Provide the (X, Y) coordinate of the cell's center where the given text is located.  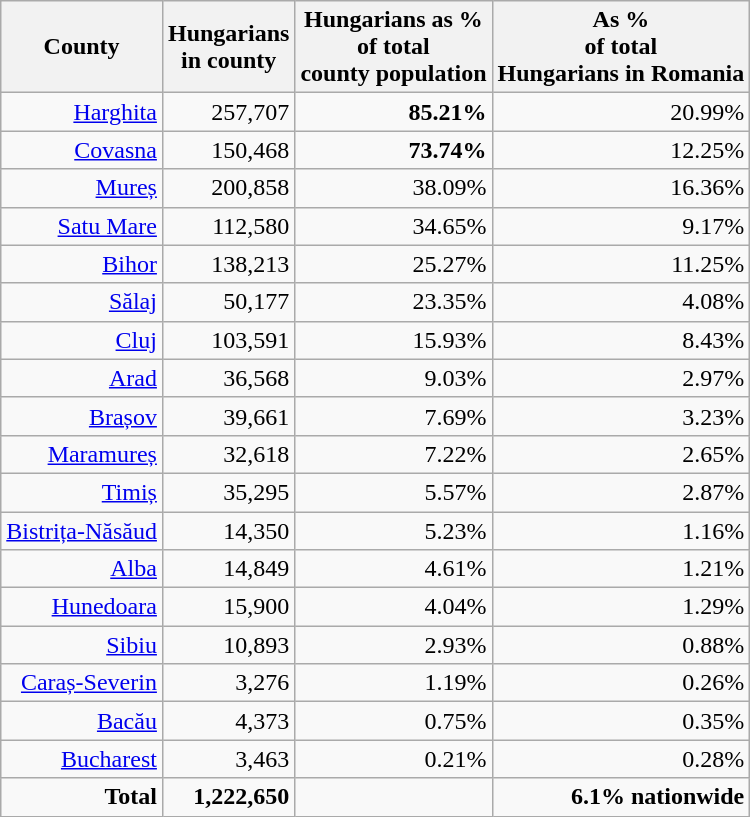
7.69% (394, 416)
Covasna (82, 150)
0.35% (621, 721)
Cluj (82, 340)
1,222,650 (228, 797)
County (82, 47)
2.97% (621, 378)
Alba (82, 569)
Bistrița-Năsăud (82, 531)
Satu Mare (82, 226)
8.43% (621, 340)
0.75% (394, 721)
38.09% (394, 188)
23.35% (394, 302)
Arad (82, 378)
2.65% (621, 454)
Hungariansin county (228, 47)
1.16% (621, 531)
1.21% (621, 569)
4.08% (621, 302)
0.21% (394, 759)
3,276 (228, 683)
103,591 (228, 340)
3,463 (228, 759)
Bihor (82, 264)
85.21% (394, 112)
20.99% (621, 112)
6.1% nationwide (621, 797)
4,373 (228, 721)
12.25% (621, 150)
35,295 (228, 492)
0.26% (621, 683)
34.65% (394, 226)
Brașov (82, 416)
0.88% (621, 645)
32,618 (228, 454)
4.04% (394, 607)
Bucharest (82, 759)
36,568 (228, 378)
Caraș-Severin (82, 683)
50,177 (228, 302)
5.23% (394, 531)
257,707 (228, 112)
Bacău (82, 721)
200,858 (228, 188)
As %of totalHungarians in Romania (621, 47)
9.03% (394, 378)
73.74% (394, 150)
Timiș (82, 492)
9.17% (621, 226)
39,661 (228, 416)
Mureș (82, 188)
0.28% (621, 759)
Total (82, 797)
10,893 (228, 645)
Maramureș (82, 454)
Harghita (82, 112)
4.61% (394, 569)
2.87% (621, 492)
14,849 (228, 569)
2.93% (394, 645)
5.57% (394, 492)
16.36% (621, 188)
15,900 (228, 607)
1.19% (394, 683)
Hunedoara (82, 607)
150,468 (228, 150)
112,580 (228, 226)
14,350 (228, 531)
3.23% (621, 416)
1.29% (621, 607)
15.93% (394, 340)
Sălaj (82, 302)
7.22% (394, 454)
138,213 (228, 264)
25.27% (394, 264)
11.25% (621, 264)
Sibiu (82, 645)
Hungarians as %of totalcounty population (394, 47)
